Pinpoint the cell where the given text exists, returning its [X, Y] midpoint coordinate. 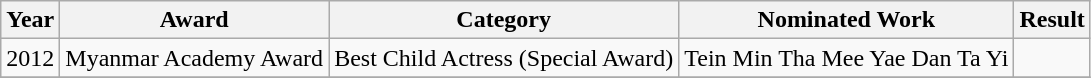
Year [30, 20]
Category [504, 20]
Best Child Actress (Special Award) [504, 58]
2012 [30, 58]
Award [194, 20]
Result [1052, 20]
Nominated Work [846, 20]
Myanmar Academy Award [194, 58]
Tein Min Tha Mee Yae Dan Ta Yi [846, 58]
